Find where the given text appears and provide that cell's center as [x, y] coordinate. 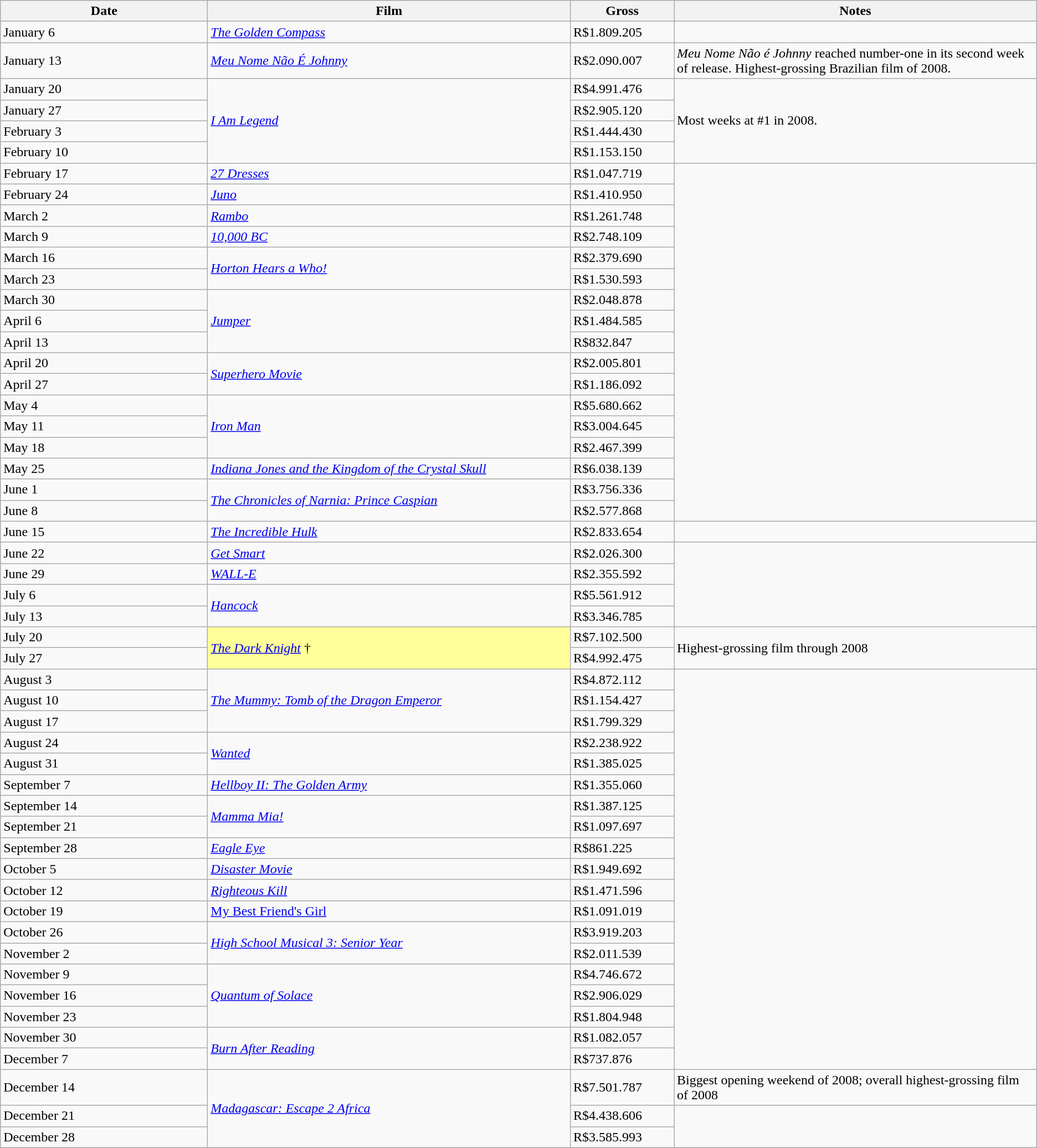
Meu Nome Não É Johnny [389, 61]
Horton Hears a Who! [389, 268]
January 20 [104, 89]
R$2.906.029 [622, 996]
The Dark Knight † [389, 648]
Indiana Jones and the Kingdom of the Crystal Skull [389, 469]
November 2 [104, 953]
June 15 [104, 532]
R$1.047.719 [622, 173]
August 3 [104, 679]
June 22 [104, 553]
November 30 [104, 1038]
June 8 [104, 511]
The Mummy: Tomb of the Dragon Emperor [389, 701]
R$2.577.868 [622, 511]
The Incredible Hulk [389, 532]
February 3 [104, 131]
R$832.847 [622, 342]
R$5.680.662 [622, 405]
R$3.346.785 [622, 616]
R$1.097.697 [622, 827]
October 12 [104, 890]
Righteous Kill [389, 890]
R$4.992.475 [622, 658]
August 31 [104, 764]
My Best Friend's Girl [389, 911]
R$2.090.007 [622, 61]
Iron Man [389, 426]
R$4.438.606 [622, 1116]
Get Smart [389, 553]
R$3.919.203 [622, 932]
R$2.355.592 [622, 574]
April 13 [104, 342]
R$4.746.672 [622, 975]
R$737.876 [622, 1059]
R$1.261.748 [622, 215]
October 26 [104, 932]
February 10 [104, 152]
Superhero Movie [389, 374]
R$2.379.690 [622, 258]
August 10 [104, 701]
R$2.905.120 [622, 110]
R$2.238.922 [622, 743]
April 27 [104, 384]
R$861.225 [622, 848]
Highest-grossing film through 2008 [855, 648]
August 17 [104, 722]
March 9 [104, 236]
December 14 [104, 1088]
R$4.991.476 [622, 89]
R$1.091.019 [622, 911]
July 27 [104, 658]
Hellboy II: The Golden Army [389, 785]
R$1.387.125 [622, 806]
December 21 [104, 1116]
Hancock [389, 605]
June 29 [104, 574]
R$1.804.948 [622, 1017]
R$7.501.787 [622, 1088]
R$6.038.139 [622, 469]
October 5 [104, 869]
High School Musical 3: Senior Year [389, 943]
March 23 [104, 279]
R$3.756.336 [622, 490]
Burn After Reading [389, 1048]
September 21 [104, 827]
Disaster Movie [389, 869]
Mamma Mia! [389, 816]
Gross [622, 11]
R$1.186.092 [622, 384]
27 Dresses [389, 173]
Date [104, 11]
November 23 [104, 1017]
December 28 [104, 1137]
September 14 [104, 806]
January 13 [104, 61]
April 6 [104, 321]
R$3.004.645 [622, 426]
R$1.949.692 [622, 869]
September 28 [104, 848]
R$1.809.205 [622, 32]
July 20 [104, 637]
Eagle Eye [389, 848]
Biggest opening weekend of 2008; overall highest-grossing film of 2008 [855, 1088]
August 24 [104, 743]
Madagascar: Escape 2 Africa [389, 1109]
Film [389, 11]
March 2 [104, 215]
R$1.154.427 [622, 701]
May 18 [104, 447]
December 7 [104, 1059]
The Golden Compass [389, 32]
R$1.385.025 [622, 764]
February 24 [104, 194]
I Am Legend [389, 121]
R$5.561.912 [622, 595]
Rambo [389, 215]
R$1.471.596 [622, 890]
R$1.444.430 [622, 131]
January 27 [104, 110]
R$1.799.329 [622, 722]
October 19 [104, 911]
February 17 [104, 173]
The Chronicles of Narnia: Prince Caspian [389, 500]
July 6 [104, 595]
January 6 [104, 32]
November 16 [104, 996]
September 7 [104, 785]
R$1.082.057 [622, 1038]
R$2.026.300 [622, 553]
Juno [389, 194]
May 11 [104, 426]
November 9 [104, 975]
R$3.585.993 [622, 1137]
R$1.484.585 [622, 321]
Most weeks at #1 in 2008. [855, 121]
Meu Nome Não é Johnny reached number-one in its second week of release. Highest-grossing Brazilian film of 2008. [855, 61]
WALL-E [389, 574]
R$1.355.060 [622, 785]
R$2.005.801 [622, 363]
July 13 [104, 616]
R$1.153.150 [622, 152]
R$1.410.950 [622, 194]
May 4 [104, 405]
R$2.833.654 [622, 532]
R$2.048.878 [622, 300]
May 25 [104, 469]
Quantum of Solace [389, 996]
Wanted [389, 753]
R$7.102.500 [622, 637]
R$4.872.112 [622, 679]
10,000 BC [389, 236]
June 1 [104, 490]
R$2.467.399 [622, 447]
Jumper [389, 321]
March 16 [104, 258]
March 30 [104, 300]
R$1.530.593 [622, 279]
R$2.748.109 [622, 236]
April 20 [104, 363]
Notes [855, 11]
R$2.011.539 [622, 953]
